For the text-containing cell, return its midpoint in [X, Y] coordinate format. 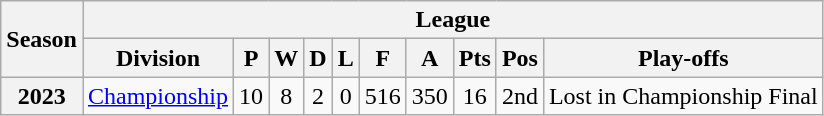
Pts [474, 58]
350 [430, 96]
Championship [158, 96]
516 [382, 96]
8 [286, 96]
A [430, 58]
0 [346, 96]
Season [42, 39]
D [318, 58]
10 [252, 96]
2023 [42, 96]
League [452, 20]
W [286, 58]
Lost in Championship Final [683, 96]
2nd [520, 96]
16 [474, 96]
2 [318, 96]
F [382, 58]
P [252, 58]
Division [158, 58]
Play-offs [683, 58]
Pos [520, 58]
L [346, 58]
